Scan for the cell matching the given text and deliver its [x, y] coordinate at center. 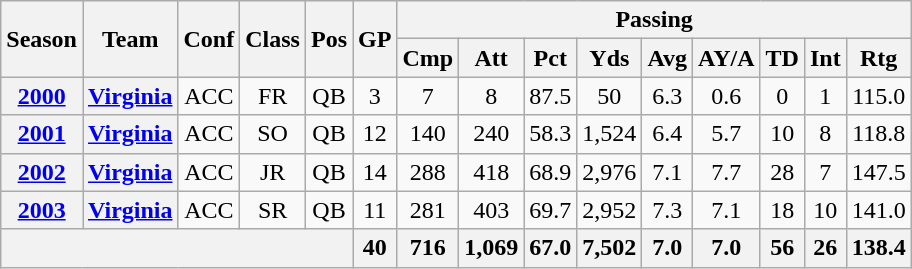
2002 [42, 172]
403 [492, 210]
140 [428, 134]
JR [273, 172]
Att [492, 58]
26 [825, 248]
281 [428, 210]
58.3 [550, 134]
Int [825, 58]
118.8 [878, 134]
1,524 [610, 134]
418 [492, 172]
11 [375, 210]
7.3 [668, 210]
Team [130, 39]
2000 [42, 96]
Cmp [428, 58]
2,976 [610, 172]
67.0 [550, 248]
115.0 [878, 96]
1,069 [492, 248]
7.7 [726, 172]
2003 [42, 210]
40 [375, 248]
56 [782, 248]
Pos [328, 39]
3 [375, 96]
Class [273, 39]
SO [273, 134]
69.7 [550, 210]
TD [782, 58]
6.4 [668, 134]
87.5 [550, 96]
Avg [668, 58]
147.5 [878, 172]
240 [492, 134]
12 [375, 134]
Yds [610, 58]
2001 [42, 134]
5.7 [726, 134]
7,502 [610, 248]
GP [375, 39]
0.6 [726, 96]
6.3 [668, 96]
Rtg [878, 58]
2,952 [610, 210]
138.4 [878, 248]
Passing [654, 20]
68.9 [550, 172]
0 [782, 96]
18 [782, 210]
141.0 [878, 210]
SR [273, 210]
14 [375, 172]
Season [42, 39]
FR [273, 96]
1 [825, 96]
Pct [550, 58]
Conf [209, 39]
28 [782, 172]
50 [610, 96]
288 [428, 172]
716 [428, 248]
AY/A [726, 58]
